Return [x, y] of the center of cell containing provided text 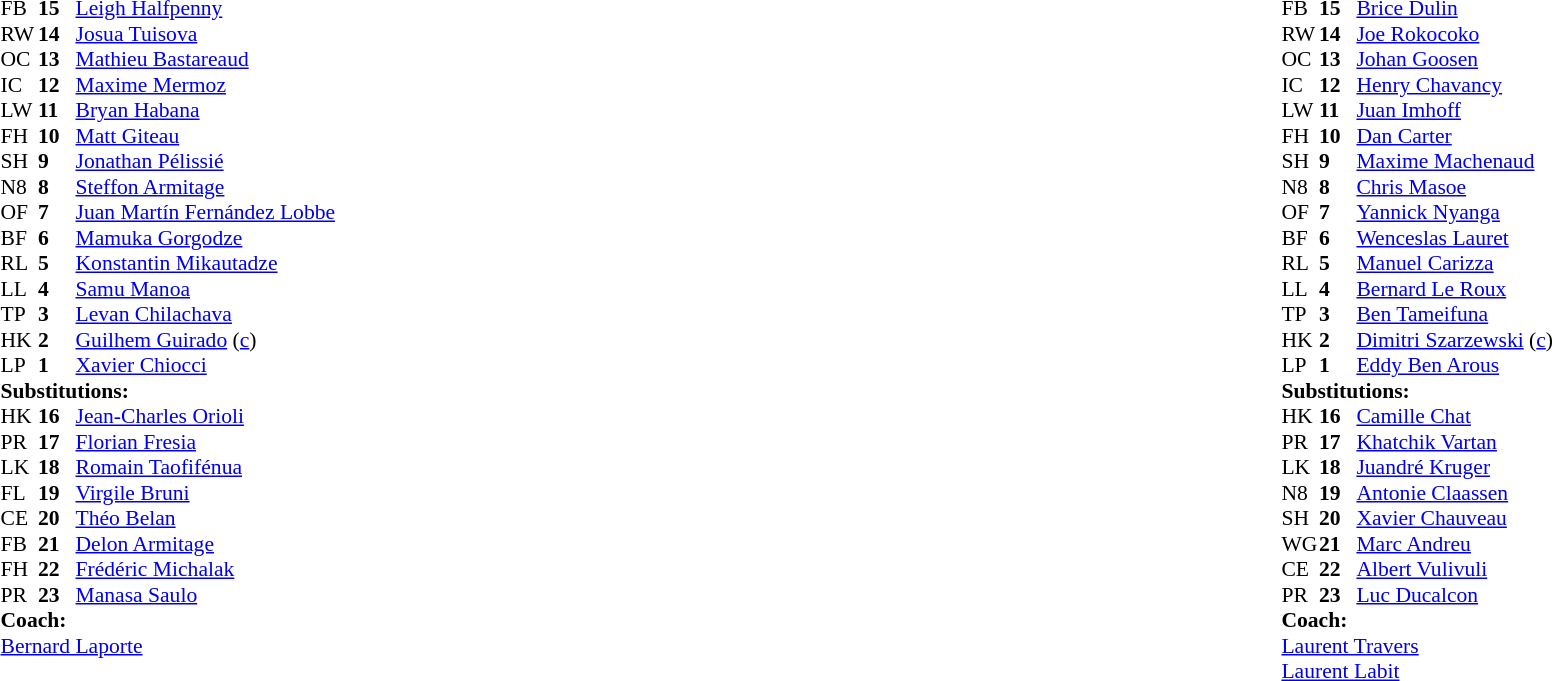
Konstantin Mikautadze [206, 263]
Manasa Saulo [206, 595]
WG [1300, 544]
FL [19, 493]
Matt Giteau [206, 136]
Xavier Chiocci [206, 365]
Josua Tuisova [206, 34]
Jean-Charles Orioli [206, 417]
Virgile Bruni [206, 493]
Frédéric Michalak [206, 569]
FB [19, 544]
Bernard Laporte [168, 646]
Maxime Mermoz [206, 85]
Mamuka Gorgodze [206, 238]
Théo Belan [206, 519]
Florian Fresia [206, 442]
Coach: [168, 621]
Delon Armitage [206, 544]
Juan Martín Fernández Lobbe [206, 213]
Bryan Habana [206, 111]
Samu Manoa [206, 289]
Guilhem Guirado (c) [206, 340]
Substitutions: [168, 391]
Levan Chilachava [206, 315]
Mathieu Bastareaud [206, 59]
Steffon Armitage [206, 187]
Romain Taofifénua [206, 467]
Jonathan Pélissié [206, 161]
